Extract the (X, Y) coordinate from the center of the cell holding the provided text.  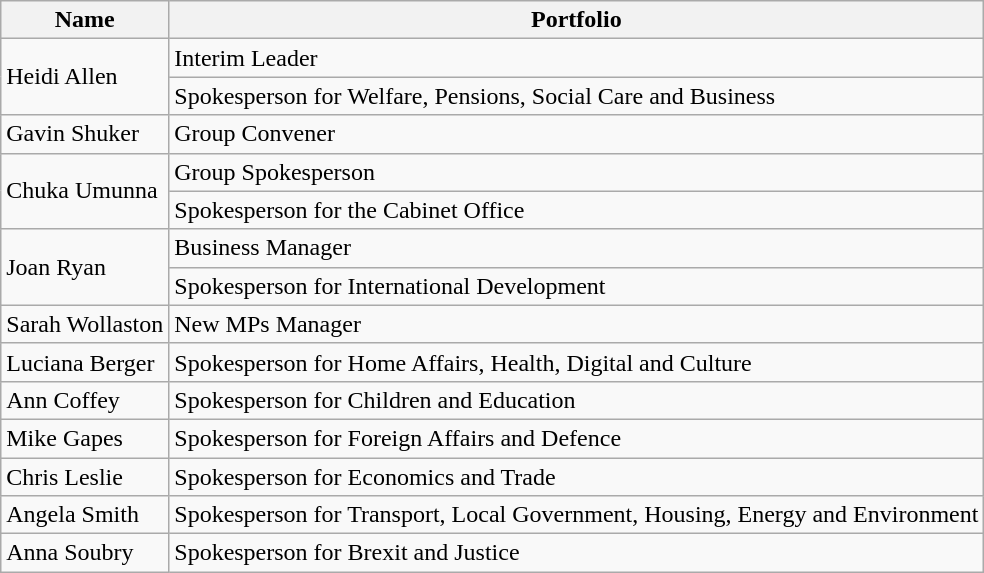
Spokesperson for Brexit and Justice (576, 553)
New MPs Manager (576, 324)
Mike Gapes (85, 438)
Spokesperson for the Cabinet Office (576, 210)
Business Manager (576, 248)
Ann Coffey (85, 400)
Joan Ryan (85, 267)
Anna Soubry (85, 553)
Chuka Umunna (85, 191)
Spokesperson for International Development (576, 286)
Sarah Wollaston (85, 324)
Spokesperson for Children and Education (576, 400)
Angela Smith (85, 515)
Interim Leader (576, 58)
Group Convener (576, 134)
Group Spokesperson (576, 172)
Portfolio (576, 20)
Spokesperson for Welfare, Pensions, Social Care and Business (576, 96)
Spokesperson for Transport, Local Government, Housing, Energy and Environment (576, 515)
Gavin Shuker (85, 134)
Chris Leslie (85, 477)
Luciana Berger (85, 362)
Spokesperson for Foreign Affairs and Defence (576, 438)
Spokesperson for Economics and Trade (576, 477)
Spokesperson for Home Affairs, Health, Digital and Culture (576, 362)
Name (85, 20)
Heidi Allen (85, 77)
